Identify which cell holds the provided text, then report its [x, y] central coordinate. 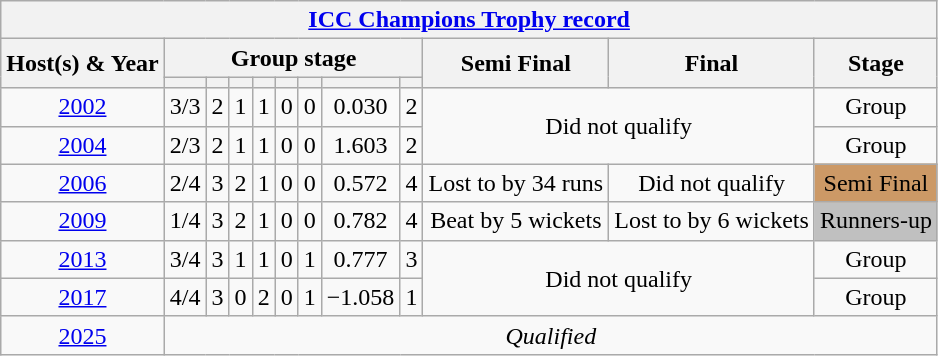
2013 [82, 259]
−1.058 [360, 297]
0.572 [360, 183]
Final [712, 64]
Runners-up [876, 221]
2017 [82, 297]
Host(s) & Year [82, 64]
2009 [82, 221]
1.603 [360, 145]
1/4 [185, 221]
2006 [82, 183]
0.030 [360, 107]
2/4 [185, 183]
Lost to by 6 wickets [712, 221]
0.782 [360, 221]
0.777 [360, 259]
2002 [82, 107]
2/3 [185, 145]
3/3 [185, 107]
Qualified [550, 335]
3/4 [185, 259]
Lost to by 34 runs [516, 183]
ICC Champions Trophy record [470, 20]
2004 [82, 145]
Group stage [294, 58]
Beat by 5 wickets [516, 221]
2025 [82, 335]
Stage [876, 64]
4/4 [185, 297]
